From the cell containing the given text, extract its center point as [x, y] coordinate. 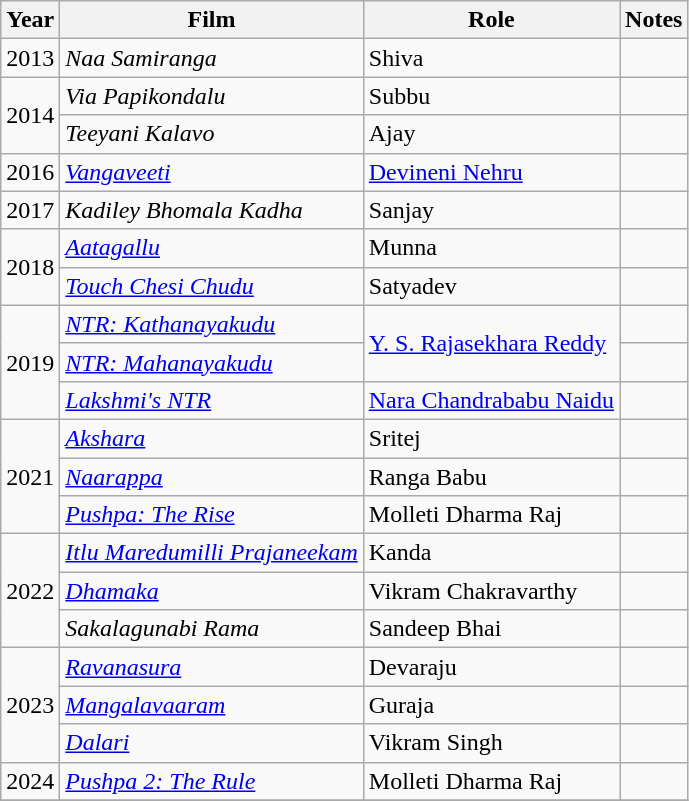
Aatagallu [212, 248]
Satyadev [491, 286]
NTR: Mahanayakudu [212, 362]
Teeyani Kalavo [212, 134]
Akshara [212, 438]
Via Papikondalu [212, 96]
Vikram Chakravarthy [491, 591]
Mangalavaaram [212, 705]
Kanda [491, 553]
Role [491, 20]
Shiva [491, 58]
Devineni Nehru [491, 172]
2016 [30, 172]
Kadiley Bhomala Kadha [212, 210]
2014 [30, 115]
2023 [30, 705]
Itlu Maredumilli Prajaneekam [212, 553]
Touch Chesi Chudu [212, 286]
Subbu [491, 96]
Dalari [212, 743]
Lakshmi's NTR [212, 400]
Pushpa: The Rise [212, 515]
Sandeep Bhai [491, 629]
Naarappa [212, 477]
Sritej [491, 438]
Ranga Babu [491, 477]
Naa Samiranga [212, 58]
Ajay [491, 134]
Ravanasura [212, 667]
Devaraju [491, 667]
Sakalagunabi Rama [212, 629]
Sanjay [491, 210]
Guraja [491, 705]
Dhamaka [212, 591]
Year [30, 20]
NTR: Kathanayakudu [212, 324]
2024 [30, 781]
2013 [30, 58]
Pushpa 2: The Rule [212, 781]
Film [212, 20]
2022 [30, 591]
2021 [30, 476]
2018 [30, 267]
2017 [30, 210]
Vangaveeti [212, 172]
Munna [491, 248]
Notes [654, 20]
2019 [30, 362]
Y. S. Rajasekhara Reddy [491, 343]
Vikram Singh [491, 743]
Nara Chandrababu Naidu [491, 400]
